From the cell containing the given text, extract its center point as (x, y) coordinate. 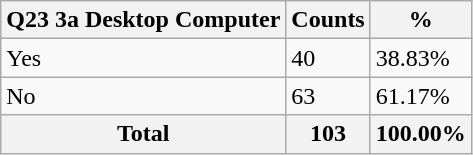
% (420, 20)
Counts (328, 20)
Q23 3a Desktop Computer (144, 20)
61.17% (420, 96)
63 (328, 96)
40 (328, 58)
103 (328, 134)
Yes (144, 58)
100.00% (420, 134)
Total (144, 134)
No (144, 96)
38.83% (420, 58)
